From the cell containing the given text, extract its center point as (X, Y) coordinate. 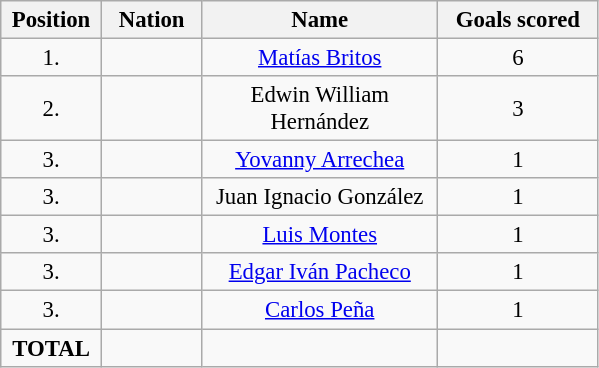
Carlos Peña (320, 310)
Nation (152, 20)
TOTAL (52, 348)
Matías Britos (320, 58)
1. (52, 58)
Yovanny Arrechea (320, 160)
Name (320, 20)
Edgar Iván Pacheco (320, 273)
2. (52, 108)
Goals scored (518, 20)
3 (518, 108)
Position (52, 20)
6 (518, 58)
Juan Ignacio González (320, 197)
Edwin William Hernández (320, 108)
Luis Montes (320, 235)
